Locate the cell with the specified text and output its [x, y] center coordinate. 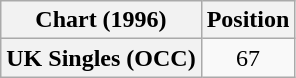
Position [248, 20]
67 [248, 58]
UK Singles (OCC) [101, 58]
Chart (1996) [101, 20]
